For the text-containing cell, return its midpoint in [X, Y] coordinate format. 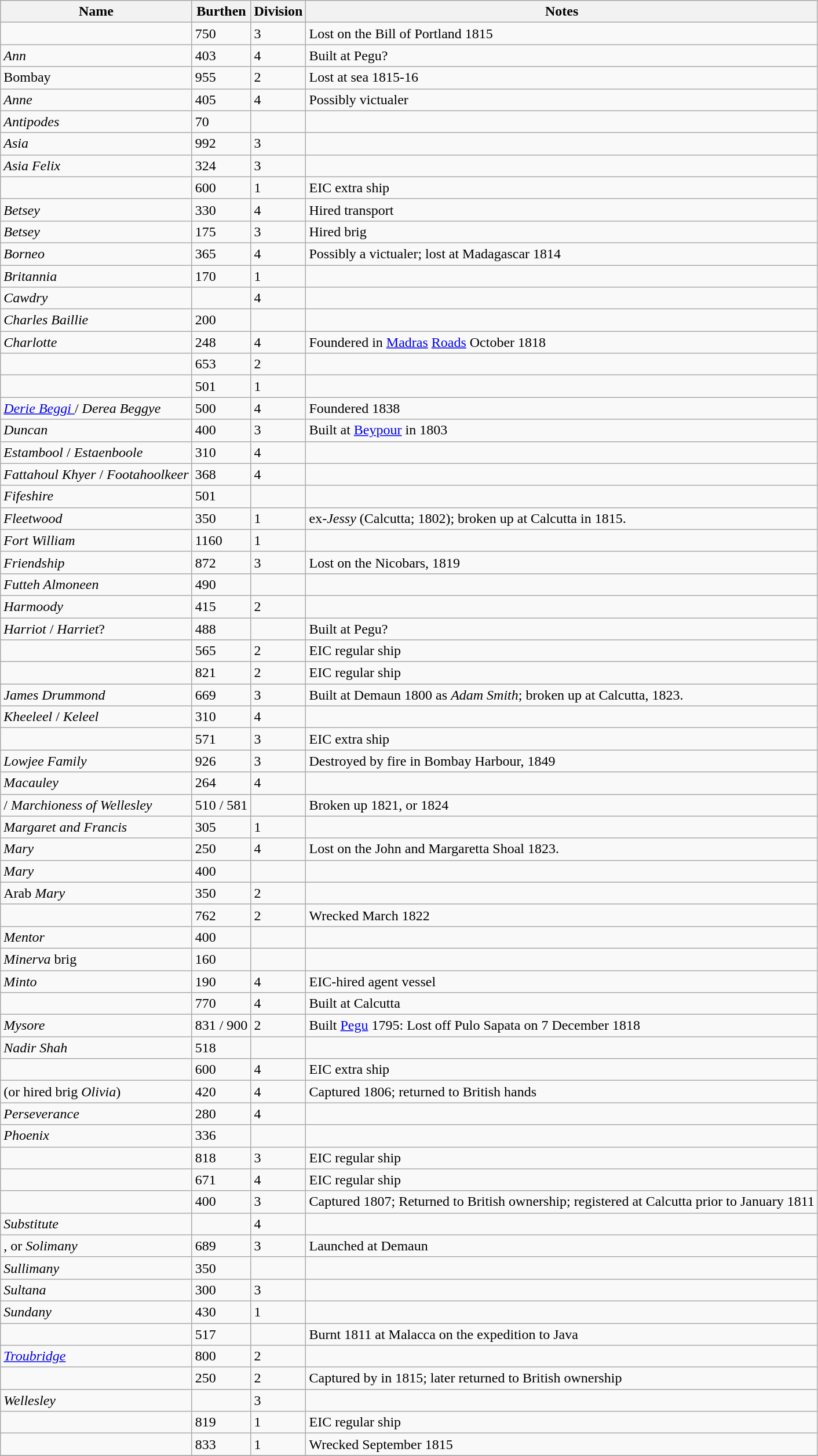
Wellesley [96, 1400]
, or Solimany [96, 1246]
762 [221, 915]
Fifeshire [96, 496]
Broken up 1821, or 1824 [562, 805]
819 [221, 1422]
200 [221, 320]
336 [221, 1136]
Nadir Shah [96, 1048]
992 [221, 144]
248 [221, 342]
Captured 1806; returned to British hands [562, 1092]
Lost on the John and Margaretta Shoal 1823. [562, 849]
821 [221, 673]
Launched at Demaun [562, 1246]
324 [221, 166]
653 [221, 364]
Lost on the Nicobars, 1819 [562, 562]
770 [221, 1004]
Name [96, 12]
ex-Jessy (Calcutta; 1802); broken up at Calcutta in 1815. [562, 518]
Phoenix [96, 1136]
Charlotte [96, 342]
Foundered in Madras Roads October 1818 [562, 342]
Burthen [221, 12]
490 [221, 584]
Lowjee Family [96, 761]
Bombay [96, 78]
305 [221, 827]
Mysore [96, 1026]
689 [221, 1246]
500 [221, 408]
Division [278, 12]
Margaret and Francis [96, 827]
Built at Calcutta [562, 1004]
671 [221, 1180]
Possibly a victualer; lost at Madagascar 1814 [562, 254]
Ann [96, 56]
Fort William [96, 540]
405 [221, 100]
430 [221, 1312]
750 [221, 34]
Asia Felix [96, 166]
Captured by in 1815; later returned to British ownership [562, 1378]
833 [221, 1444]
Hired transport [562, 210]
Borneo [96, 254]
368 [221, 474]
Troubridge [96, 1356]
365 [221, 254]
(or hired brig Olivia) [96, 1092]
518 [221, 1048]
190 [221, 982]
Notes [562, 12]
Captured 1807; Returned to British ownership; registered at Calcutta prior to January 1811 [562, 1202]
669 [221, 695]
517 [221, 1334]
Fleetwood [96, 518]
510 / 581 [221, 805]
264 [221, 783]
Wrecked September 1815 [562, 1444]
Sundany [96, 1312]
Sullimany [96, 1268]
415 [221, 606]
Cawdry [96, 298]
Lost at sea 1815-16 [562, 78]
Built Pegu 1795: Lost off Pulo Sapata on 7 December 1818 [562, 1026]
Macauley [96, 783]
926 [221, 761]
Mentor [96, 937]
Charles Baillie [96, 320]
Possibly victualer [562, 100]
160 [221, 959]
300 [221, 1290]
Derie Beggi / Derea Beggye [96, 408]
Built at Demaun 1800 as Adam Smith; broken up at Calcutta, 1823. [562, 695]
Antipodes [96, 122]
Minto [96, 982]
Fattahoul Khyer / Footahoolkeer [96, 474]
818 [221, 1158]
Destroyed by fire in Bombay Harbour, 1849 [562, 761]
EIC-hired agent vessel [562, 982]
Arab Mary [96, 893]
Kheeleel / Keleel [96, 717]
170 [221, 276]
280 [221, 1114]
70 [221, 122]
Harmoody [96, 606]
800 [221, 1356]
831 / 900 [221, 1026]
Lost on the Bill of Portland 1815 [562, 34]
1160 [221, 540]
Estambool / Estaenboole [96, 452]
872 [221, 562]
Futteh Almoneen [96, 584]
420 [221, 1092]
Harriot / Harriet? [96, 628]
Wrecked March 1822 [562, 915]
Britannia [96, 276]
955 [221, 78]
/ Marchioness of Wellesley [96, 805]
Anne [96, 100]
Substitute [96, 1224]
Perseverance [96, 1114]
488 [221, 628]
565 [221, 651]
Duncan [96, 430]
Hired brig [562, 232]
571 [221, 739]
Burnt 1811 at Malacca on the expedition to Java [562, 1334]
James Drummond [96, 695]
Friendship [96, 562]
Built at Beypour in 1803 [562, 430]
330 [221, 210]
Minerva brig [96, 959]
403 [221, 56]
Foundered 1838 [562, 408]
175 [221, 232]
Asia [96, 144]
Sultana [96, 1290]
